From the cell containing the given text, extract its center point as (x, y) coordinate. 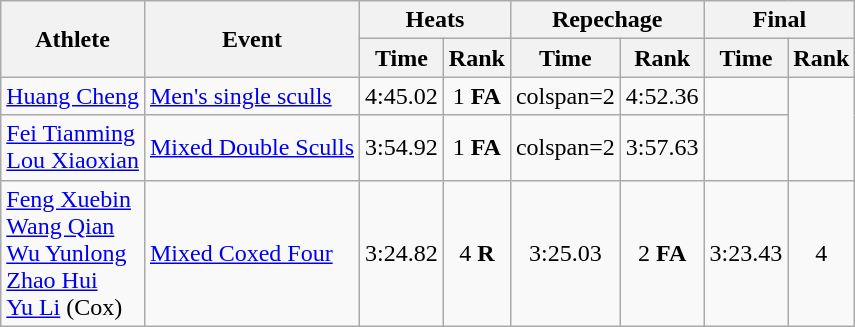
Men's single sculls (252, 96)
3:57.63 (662, 148)
4:52.36 (662, 96)
Fei TianmingLou Xiaoxian (73, 148)
4 R (476, 253)
Event (252, 39)
3:54.92 (402, 148)
3:25.03 (565, 253)
Huang Cheng (73, 96)
3:23.43 (746, 253)
Mixed Double Sculls (252, 148)
Feng XuebinWang QianWu YunlongZhao HuiYu Li (Cox) (73, 253)
3:24.82 (402, 253)
Athlete (73, 39)
Final (780, 20)
Heats (436, 20)
Repechage (607, 20)
4 (822, 253)
2 FA (662, 253)
4:45.02 (402, 96)
Mixed Coxed Four (252, 253)
